Identify which cell holds the provided text, then report its [X, Y] central coordinate. 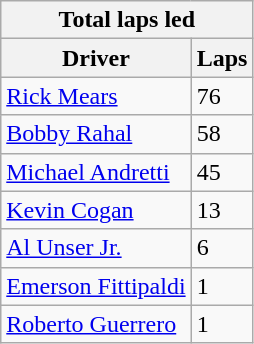
13 [222, 210]
76 [222, 96]
Bobby Rahal [96, 134]
Laps [222, 58]
45 [222, 172]
Kevin Cogan [96, 210]
58 [222, 134]
Driver [96, 58]
Michael Andretti [96, 172]
6 [222, 248]
Roberto Guerrero [96, 324]
Al Unser Jr. [96, 248]
Emerson Fittipaldi [96, 286]
Total laps led [127, 20]
Rick Mears [96, 96]
